Provide the (x, y) coordinate of the cell's center where the given text is located.  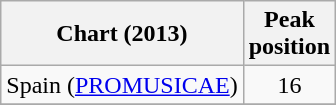
Chart (2013) (122, 34)
Peakposition (289, 34)
16 (289, 85)
Spain (PROMUSICAE) (122, 85)
